Determine the (x, y) coordinate at the center of the cell enclosing the given text.  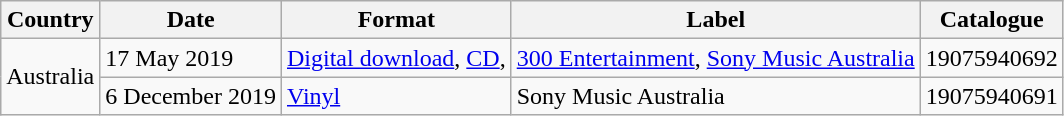
300 Entertainment, Sony Music Australia (716, 58)
Vinyl (396, 96)
Country (50, 20)
Digital download, CD, (396, 58)
Format (396, 20)
17 May 2019 (191, 58)
Label (716, 20)
Date (191, 20)
Catalogue (992, 20)
19075940691 (992, 96)
Sony Music Australia (716, 96)
19075940692 (992, 58)
Australia (50, 77)
6 December 2019 (191, 96)
